Identify which cell holds the provided text, then report its [x, y] central coordinate. 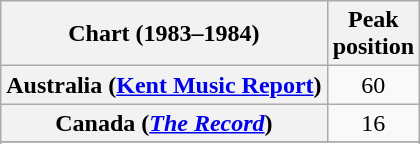
Peakposition [373, 34]
16 [373, 123]
Chart (1983–1984) [164, 34]
Australia (Kent Music Report) [164, 85]
Canada (The Record) [164, 123]
60 [373, 85]
